Provide the [x, y] coordinate of the cell's center where the given text is located.  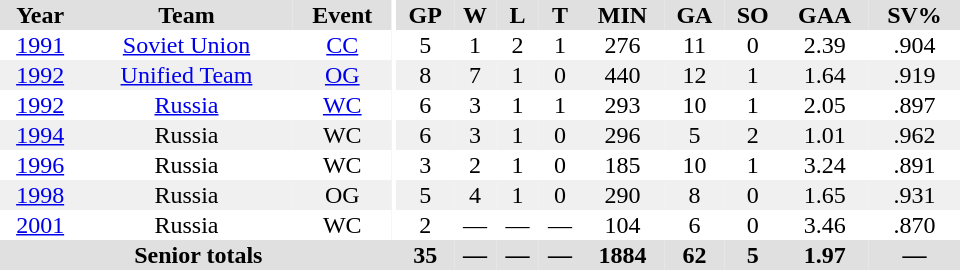
GA [694, 15]
293 [622, 105]
1.01 [824, 135]
Unified Team [186, 75]
T [560, 15]
CC [342, 45]
2001 [40, 225]
SO [752, 15]
MIN [622, 15]
12 [694, 75]
.897 [914, 105]
Team [186, 15]
104 [622, 225]
.962 [914, 135]
L [518, 15]
.919 [914, 75]
276 [622, 45]
4 [476, 195]
1884 [622, 255]
1994 [40, 135]
11 [694, 45]
62 [694, 255]
3.24 [824, 165]
2.39 [824, 45]
35 [426, 255]
SV% [914, 15]
290 [622, 195]
Senior totals [198, 255]
GAA [824, 15]
Event [342, 15]
1996 [40, 165]
.931 [914, 195]
2.05 [824, 105]
Year [40, 15]
7 [476, 75]
.870 [914, 225]
296 [622, 135]
1991 [40, 45]
.891 [914, 165]
440 [622, 75]
.904 [914, 45]
W [476, 15]
1998 [40, 195]
Soviet Union [186, 45]
GP [426, 15]
185 [622, 165]
3.46 [824, 225]
1.65 [824, 195]
1.64 [824, 75]
1.97 [824, 255]
